Locate the cell with the specified text and output its (X, Y) center coordinate. 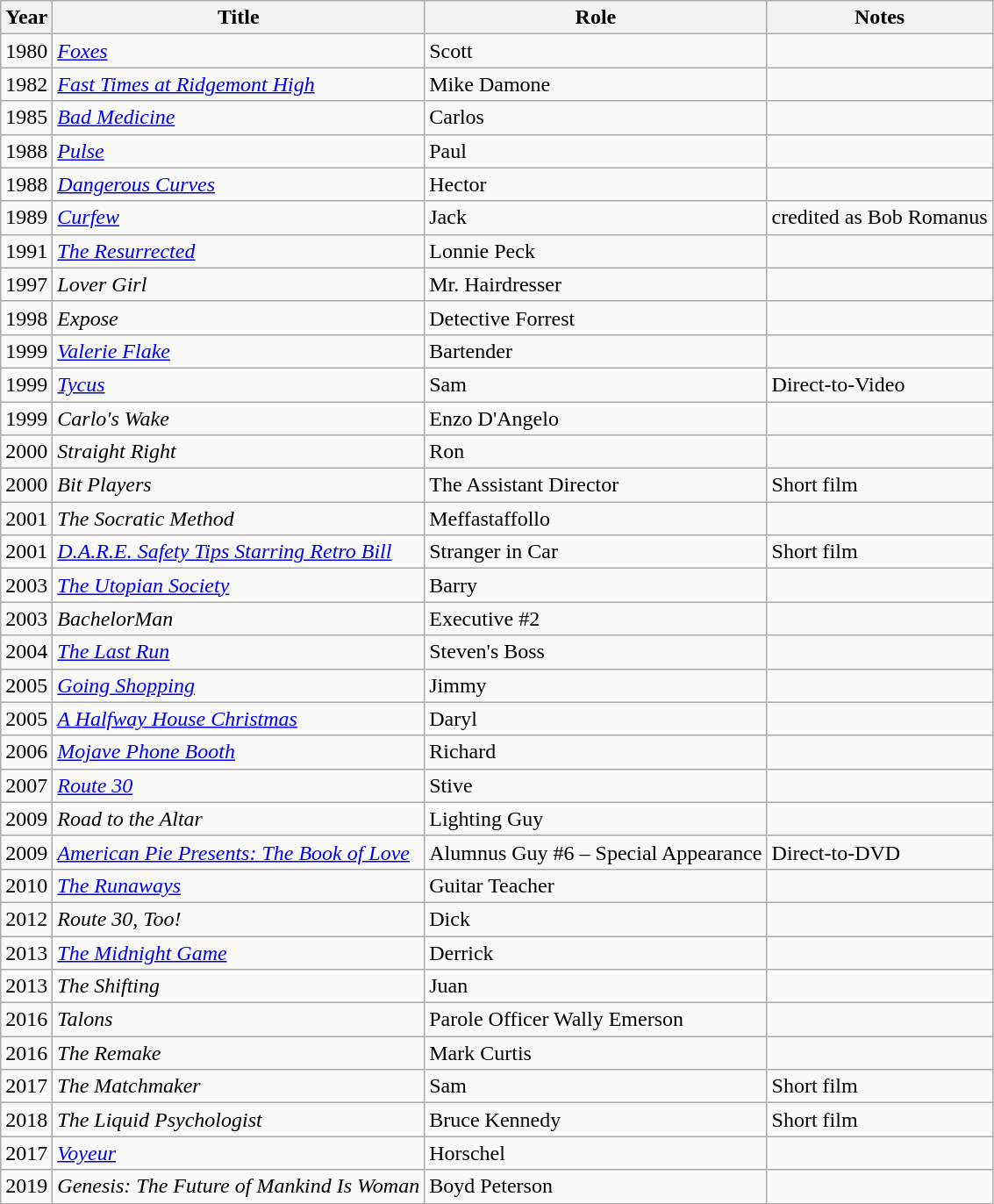
Mike Damone (596, 84)
Hector (596, 184)
1985 (26, 118)
Bartender (596, 351)
1998 (26, 318)
1982 (26, 84)
Jimmy (596, 685)
Route 30 (239, 785)
Voyeur (239, 1153)
The Last Run (239, 652)
Bad Medicine (239, 118)
Boyd Peterson (596, 1186)
Going Shopping (239, 685)
Ron (596, 452)
Lighting Guy (596, 819)
1980 (26, 51)
The Remake (239, 1053)
Year (26, 18)
Valerie Flake (239, 351)
Bit Players (239, 485)
The Assistant Director (596, 485)
Barry (596, 585)
Mark Curtis (596, 1053)
Talons (239, 1020)
American Pie Presents: The Book of Love (239, 852)
2006 (26, 752)
Richard (596, 752)
Role (596, 18)
Executive #2 (596, 619)
Route 30, Too! (239, 919)
Daryl (596, 719)
Derrick (596, 952)
Foxes (239, 51)
credited as Bob Romanus (879, 218)
Genesis: The Future of Mankind Is Woman (239, 1186)
Stive (596, 785)
The Socratic Method (239, 519)
Mojave Phone Booth (239, 752)
1989 (26, 218)
D.A.R.E. Safety Tips Starring Retro Bill (239, 552)
Direct-to-DVD (879, 852)
Paul (596, 151)
The Runaways (239, 885)
Lover Girl (239, 284)
Steven's Boss (596, 652)
Mr. Hairdresser (596, 284)
The Shifting (239, 986)
Lonnie Peck (596, 251)
Road to the Altar (239, 819)
Tycus (239, 384)
BachelorMan (239, 619)
Pulse (239, 151)
Carlo's Wake (239, 419)
Guitar Teacher (596, 885)
Parole Officer Wally Emerson (596, 1020)
Stranger in Car (596, 552)
The Matchmaker (239, 1086)
Dick (596, 919)
Juan (596, 986)
Title (239, 18)
Bruce Kennedy (596, 1120)
Notes (879, 18)
Horschel (596, 1153)
A Halfway House Christmas (239, 719)
2019 (26, 1186)
Carlos (596, 118)
Direct-to-Video (879, 384)
Scott (596, 51)
Jack (596, 218)
The Resurrected (239, 251)
2007 (26, 785)
2010 (26, 885)
Curfew (239, 218)
Straight Right (239, 452)
1997 (26, 284)
Fast Times at Ridgemont High (239, 84)
The Utopian Society (239, 585)
The Liquid Psychologist (239, 1120)
Alumnus Guy #6 – Special Appearance (596, 852)
2018 (26, 1120)
Expose (239, 318)
Enzo D'Angelo (596, 419)
Meffastaffollo (596, 519)
The Midnight Game (239, 952)
Detective Forrest (596, 318)
2012 (26, 919)
Dangerous Curves (239, 184)
2004 (26, 652)
1991 (26, 251)
